Output the [X, Y] coordinate of the center of the cell containing the given text.  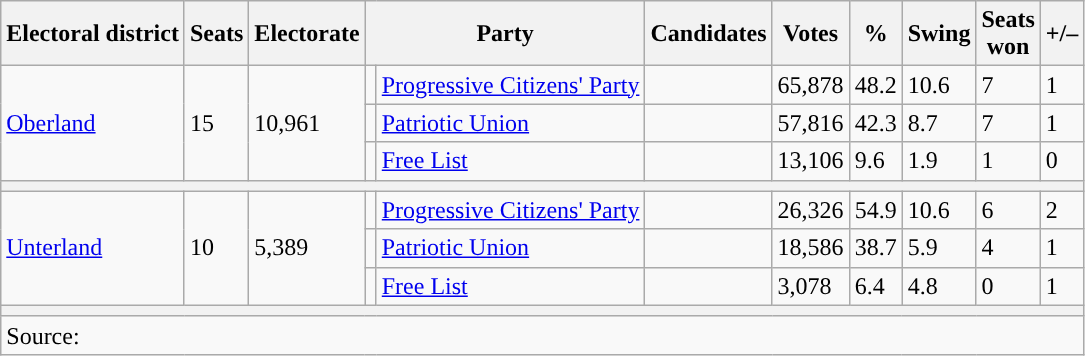
10,961 [307, 123]
Electorate [307, 34]
54.9 [876, 210]
38.7 [876, 248]
10 [216, 248]
Unterland [93, 248]
48.2 [876, 85]
26,326 [810, 210]
Candidates [708, 34]
Votes [810, 34]
42.3 [876, 123]
4.8 [939, 286]
8.7 [939, 123]
9.6 [876, 161]
Party [505, 34]
5,389 [307, 248]
Electoral district [93, 34]
15 [216, 123]
57,816 [810, 123]
6.4 [876, 286]
Swing [939, 34]
18,586 [810, 248]
2 [1062, 210]
% [876, 34]
4 [1008, 248]
6 [1008, 210]
13,106 [810, 161]
65,878 [810, 85]
3,078 [810, 286]
+/– [1062, 34]
Oberland [93, 123]
1.9 [939, 161]
Seats [216, 34]
5.9 [939, 248]
Source: [542, 335]
Seatswon [1008, 34]
